Capture the cell that displays the provided text and extract its [X, Y] central coordinate. 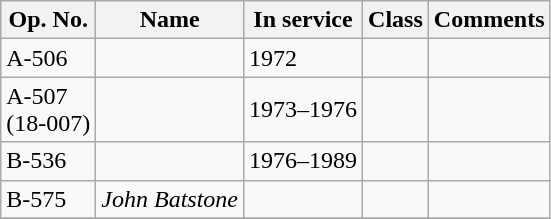
Class [396, 20]
Comments [489, 20]
In service [302, 20]
Op. No. [48, 20]
B-536 [48, 161]
1972 [302, 58]
Name [170, 20]
1973–1976 [302, 110]
1976–1989 [302, 161]
John Batstone [170, 199]
A-507(18-007) [48, 110]
B-575 [48, 199]
A-506 [48, 58]
